From the cell containing the given text, extract its center point as [x, y] coordinate. 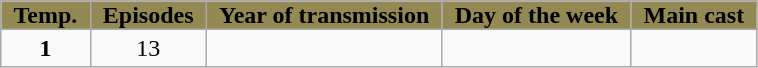
Episodes [148, 15]
Year of transmission [324, 15]
Day of the week [536, 15]
Temp. [46, 15]
Main cast [694, 15]
1 [46, 48]
13 [148, 48]
